Detect which cell encompasses the target text, then output its (x, y) center coordinate. 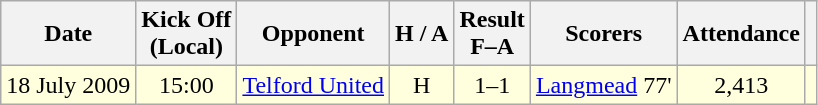
2,413 (741, 85)
Date (68, 34)
15:00 (186, 85)
ResultF–A (492, 34)
18 July 2009 (68, 85)
Attendance (741, 34)
Langmead 77' (604, 85)
1–1 (492, 85)
H (422, 85)
Opponent (314, 34)
Scorers (604, 34)
Kick Off(Local) (186, 34)
Telford United (314, 85)
H / A (422, 34)
